Identify which cell holds the provided text, then report its [X, Y] central coordinate. 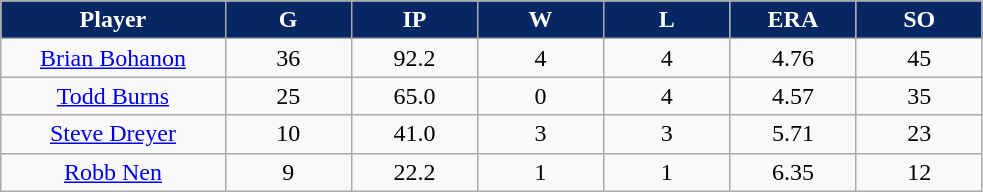
9 [288, 172]
W [540, 20]
IP [414, 20]
23 [919, 134]
92.2 [414, 58]
6.35 [793, 172]
L [667, 20]
Player [113, 20]
65.0 [414, 96]
SO [919, 20]
41.0 [414, 134]
36 [288, 58]
25 [288, 96]
12 [919, 172]
Brian Bohanon [113, 58]
4.57 [793, 96]
ERA [793, 20]
Robb Nen [113, 172]
4.76 [793, 58]
10 [288, 134]
Steve Dreyer [113, 134]
Todd Burns [113, 96]
5.71 [793, 134]
35 [919, 96]
22.2 [414, 172]
G [288, 20]
0 [540, 96]
45 [919, 58]
